Output the [x, y] coordinate of the center of the cell containing the given text.  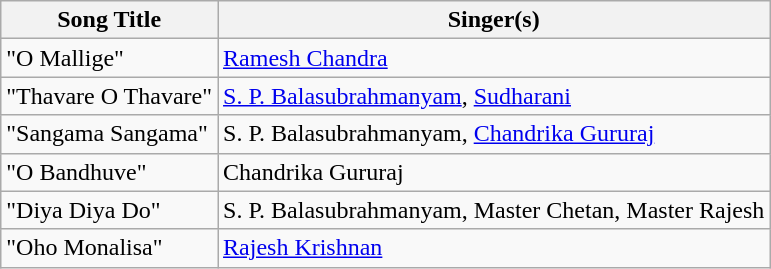
S. P. Balasubrahmanyam, Sudharani [494, 96]
"O Mallige" [110, 58]
"Thavare O Thavare" [110, 96]
Singer(s) [494, 20]
S. P. Balasubrahmanyam, Master Chetan, Master Rajesh [494, 210]
Ramesh Chandra [494, 58]
"Diya Diya Do" [110, 210]
Chandrika Gururaj [494, 172]
Song Title [110, 20]
Rajesh Krishnan [494, 248]
"Sangama Sangama" [110, 134]
"O Bandhuve" [110, 172]
S. P. Balasubrahmanyam, Chandrika Gururaj [494, 134]
"Oho Monalisa" [110, 248]
